Locate the cell with the specified text and output its (X, Y) center coordinate. 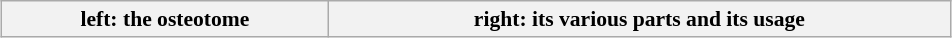
left: the osteotome (166, 19)
right: its various parts and its usage (639, 19)
